Find where the given text appears and provide that cell's center as [x, y] coordinate. 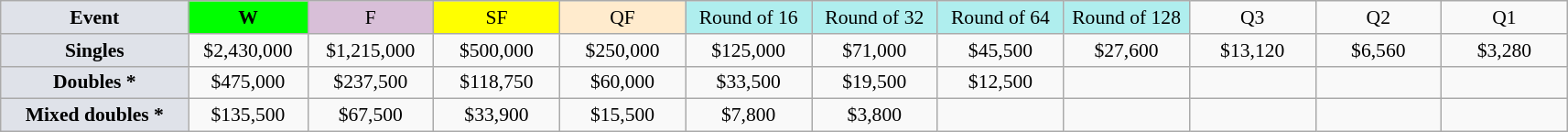
$500,000 [497, 50]
$19,500 [874, 82]
$67,500 [371, 115]
$12,500 [1000, 82]
Round of 64 [1000, 17]
$33,500 [749, 82]
Mixed doubles * [95, 115]
Round of 16 [749, 17]
Event [95, 17]
$33,900 [497, 115]
SF [497, 17]
$3,800 [874, 115]
$1,215,000 [371, 50]
F [371, 17]
$475,000 [248, 82]
$237,500 [371, 82]
$250,000 [622, 50]
$125,000 [749, 50]
Round of 32 [874, 17]
W [248, 17]
Singles [95, 50]
$60,000 [622, 82]
$45,500 [1000, 50]
$7,800 [749, 115]
$2,430,000 [248, 50]
Round of 128 [1127, 17]
Q3 [1252, 17]
$135,500 [248, 115]
Q2 [1379, 17]
$71,000 [874, 50]
$6,560 [1379, 50]
Q1 [1505, 17]
$118,750 [497, 82]
Doubles * [95, 82]
$27,600 [1127, 50]
$15,500 [622, 115]
$3,280 [1505, 50]
$13,120 [1252, 50]
QF [622, 17]
